From the cell containing the given text, extract its center point as [x, y] coordinate. 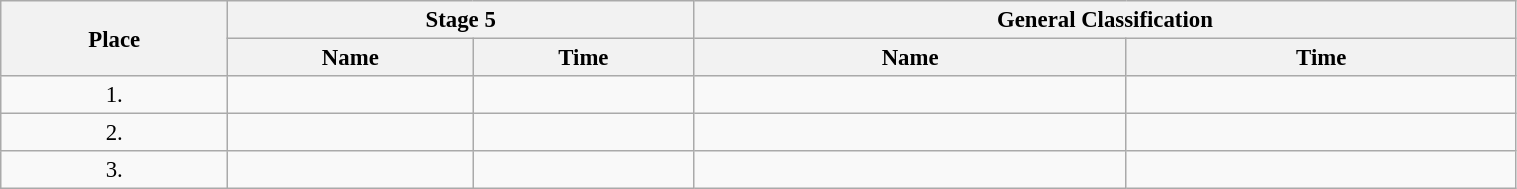
2. [114, 133]
Stage 5 [461, 20]
1. [114, 95]
3. [114, 170]
General Classification [1105, 20]
Place [114, 38]
